From the cell containing the given text, extract its center point as (x, y) coordinate. 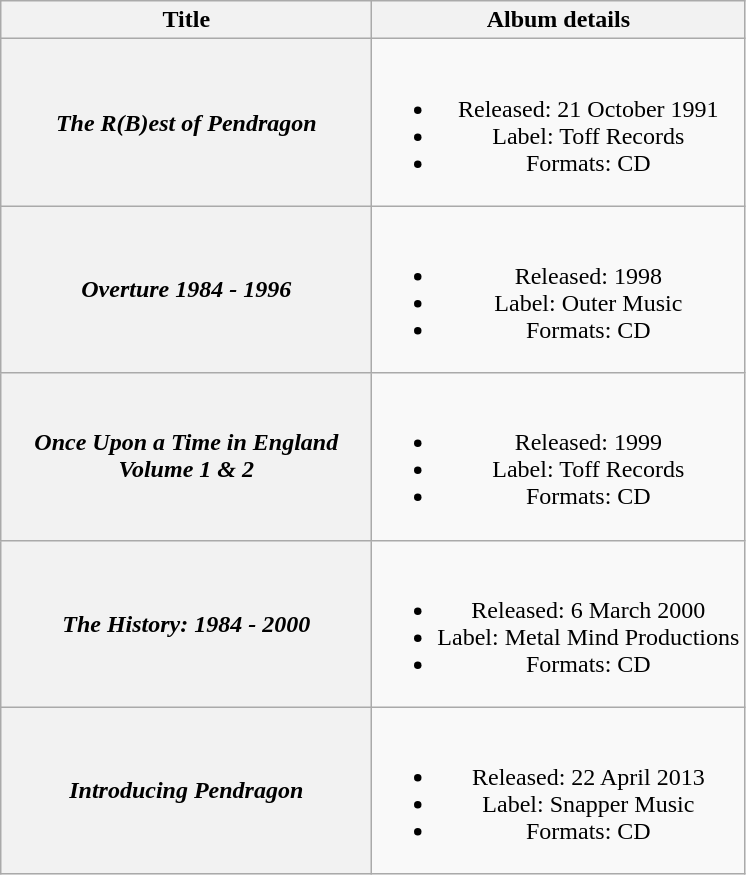
Released: 21 October 1991Label: Toff RecordsFormats: CD (558, 122)
Title (186, 20)
The R(B)est of Pendragon (186, 122)
Released: 6 March 2000Label: Metal Mind ProductionsFormats: CD (558, 624)
Album details (558, 20)
Released: 22 April 2013Label: Snapper MusicFormats: CD (558, 790)
Released: 1999Label: Toff RecordsFormats: CD (558, 456)
Released: 1998Label: Outer MusicFormats: CD (558, 290)
Introducing Pendragon (186, 790)
Once Upon a Time in England Volume 1 & 2 (186, 456)
The History: 1984 - 2000 (186, 624)
Overture 1984 - 1996 (186, 290)
